Pinpoint the cell where the given text exists, returning its (x, y) midpoint coordinate. 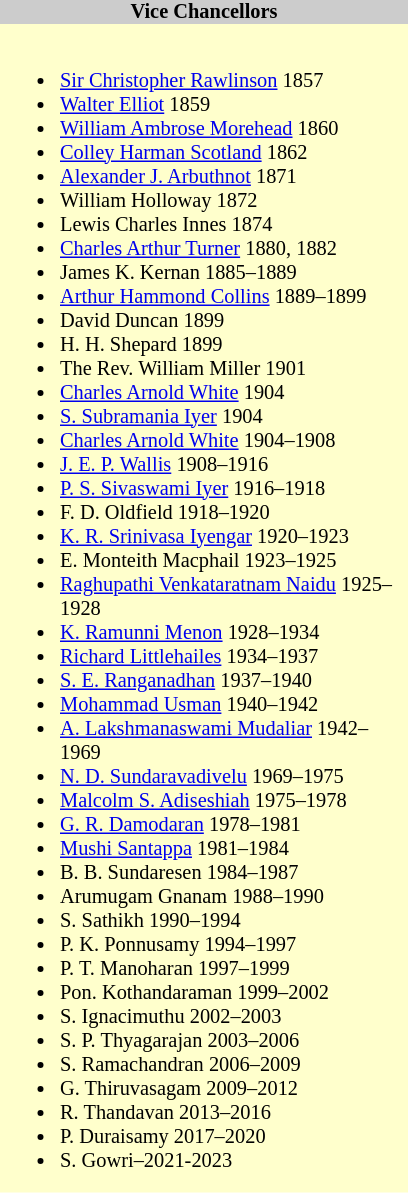
Vice Chancellors (204, 12)
